From the cell containing the given text, extract its center point as (X, Y) coordinate. 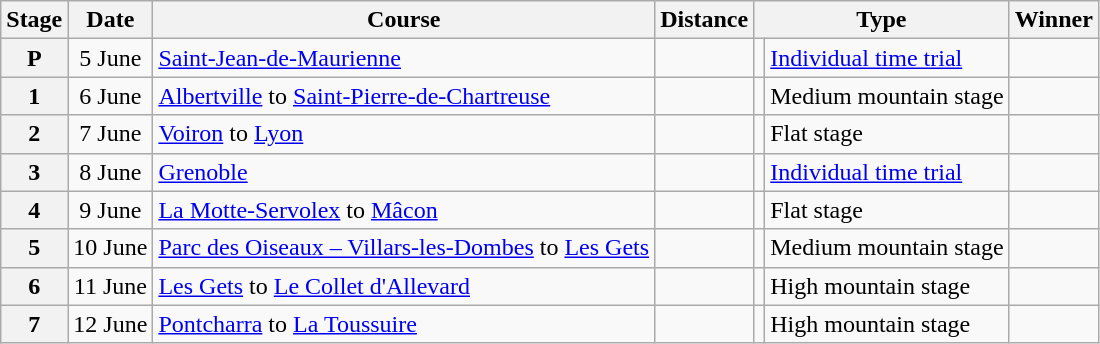
11 June (110, 286)
Albertville to Saint-Pierre-de-Chartreuse (404, 96)
7 June (110, 134)
Winner (1054, 20)
Type (882, 20)
5 June (110, 58)
Distance (704, 20)
Voiron to Lyon (404, 134)
10 June (110, 248)
Date (110, 20)
Les Gets to Le Collet d'Allevard (404, 286)
7 (34, 324)
3 (34, 172)
12 June (110, 324)
2 (34, 134)
La Motte-Servolex to Mâcon (404, 210)
Parc des Oiseaux – Villars-les-Dombes to Les Gets (404, 248)
5 (34, 248)
9 June (110, 210)
Pontcharra to La Toussuire (404, 324)
6 June (110, 96)
4 (34, 210)
Saint-Jean-de-Maurienne (404, 58)
Course (404, 20)
6 (34, 286)
P (34, 58)
Grenoble (404, 172)
1 (34, 96)
8 June (110, 172)
Stage (34, 20)
